Return [X, Y] of the center of cell containing provided text 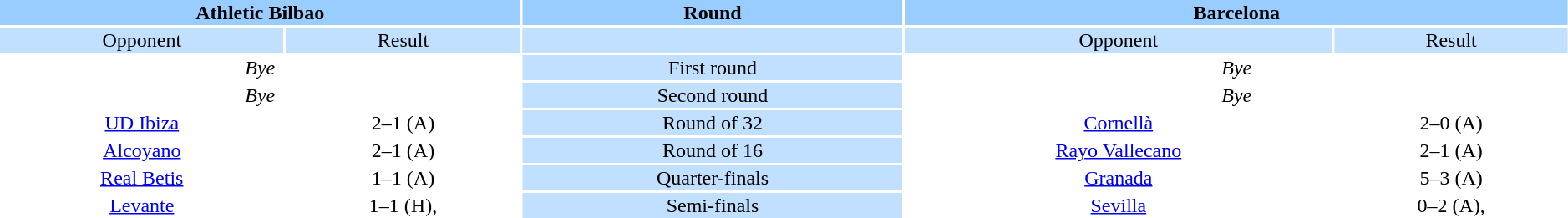
Rayo Vallecano [1119, 150]
1–1 (A) [403, 178]
Real Betis [142, 178]
UD Ibiza [142, 123]
Alcoyano [142, 150]
Granada [1119, 178]
Barcelona [1236, 13]
Second round [712, 95]
1–1 (H), [403, 205]
Sevilla [1119, 205]
Round [712, 13]
Semi-finals [712, 205]
Round of 32 [712, 123]
5–3 (A) [1451, 178]
First round [712, 68]
Quarter-finals [712, 178]
2–0 (A) [1451, 123]
Athletic Bilbao [260, 13]
0–2 (A), [1451, 205]
Round of 16 [712, 150]
Levante [142, 205]
Cornellà [1119, 123]
